Determine the (x, y) coordinate at the center of the cell enclosing the given text.  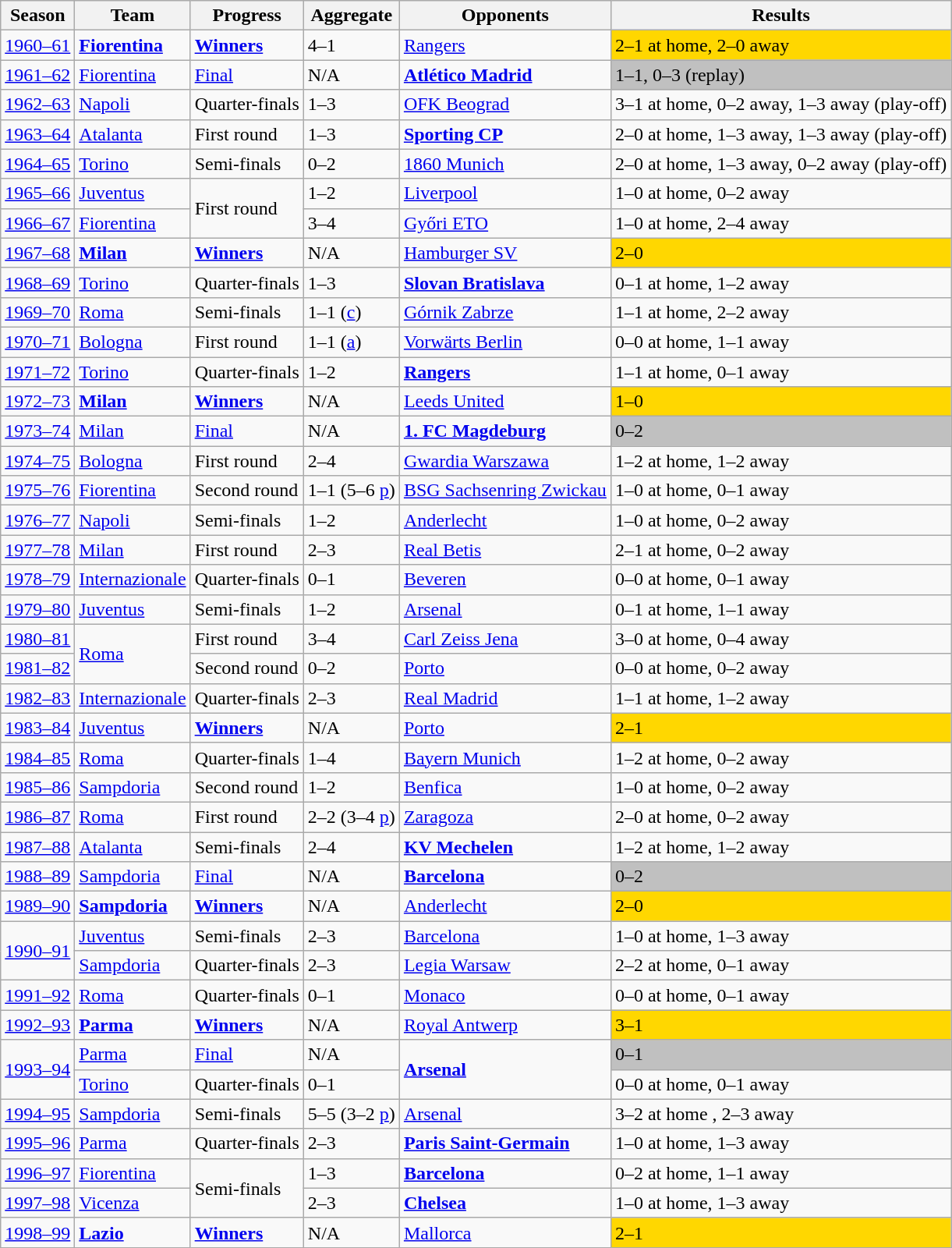
1–1 (c) (351, 312)
Lazio (133, 1232)
3–1 (780, 1025)
2–0 at home, 1–3 away, 0–2 away (play-off) (780, 164)
1965–66 (37, 193)
Paris Saint-Germain (505, 1143)
Real Madrid (505, 698)
1961–62 (37, 75)
Results (780, 16)
Benfica (505, 787)
Hamburger SV (505, 253)
1–0 (780, 402)
1962–63 (37, 105)
Opponents (505, 16)
Chelsea (505, 1203)
BSG Sachsenring Zwickau (505, 491)
Atlético Madrid (505, 75)
1–1 (a) (351, 342)
1966–67 (37, 223)
1989–90 (37, 906)
3–0 at home, 0–4 away (780, 639)
2–0 at home, 0–2 away (780, 817)
Legia Warsaw (505, 966)
0–0 at home, 1–1 away (780, 342)
1–2 at home, 0–2 away (780, 757)
1963–64 (37, 134)
1. FC Magdeburg (505, 431)
Season (37, 16)
Bayern Munich (505, 757)
4–1 (351, 45)
Royal Antwerp (505, 1025)
1972–73 (37, 402)
Vorwärts Berlin (505, 342)
Mallorca (505, 1232)
2–1 at home, 2–0 away (780, 45)
1973–74 (37, 431)
Beveren (505, 580)
1969–70 (37, 312)
Vicenza (133, 1203)
1981–82 (37, 668)
1990–91 (37, 951)
1–0 at home, 0–1 away (780, 491)
1977–78 (37, 550)
1998–99 (37, 1232)
Monaco (505, 995)
1976–77 (37, 520)
1980–81 (37, 639)
0–1 at home, 1–2 away (780, 282)
1–1, 0–3 (replay) (780, 75)
1970–71 (37, 342)
1996–97 (37, 1173)
Progress (246, 16)
Carl Zeiss Jena (505, 639)
1960–61 (37, 45)
1968–69 (37, 282)
1991–92 (37, 995)
2–2 (3–4 p) (351, 817)
1993–94 (37, 1069)
1987–88 (37, 846)
Real Betis (505, 550)
1992–93 (37, 1025)
Liverpool (505, 193)
Aggregate (351, 16)
1–1 (5–6 p) (351, 491)
OFK Beograd (505, 105)
Gwardia Warszawa (505, 461)
3–1 at home, 0–2 away, 1–3 away (play-off) (780, 105)
1–1 at home, 1–2 away (780, 698)
0–1 at home, 1–1 away (780, 609)
0–2 at home, 1–1 away (780, 1173)
1–1 at home, 2–2 away (780, 312)
1986–87 (37, 817)
Slovan Bratislava (505, 282)
1983–84 (37, 728)
1988–89 (37, 877)
1–1 at home, 0–1 away (780, 372)
2–1 at home, 0–2 away (780, 550)
Zaragoza (505, 817)
1997–98 (37, 1203)
Team (133, 16)
1984–85 (37, 757)
Sporting CP (505, 134)
1985–86 (37, 787)
2–0 at home, 1–3 away, 1–3 away (play-off) (780, 134)
1860 Munich (505, 164)
3–2 at home , 2–3 away (780, 1114)
1975–76 (37, 491)
1982–83 (37, 698)
1971–72 (37, 372)
1–4 (351, 757)
KV Mechelen (505, 846)
1979–80 (37, 609)
Górnik Zabrze (505, 312)
1974–75 (37, 461)
1995–96 (37, 1143)
Győri ETO (505, 223)
1964–65 (37, 164)
1–0 at home, 2–4 away (780, 223)
5–5 (3–2 p) (351, 1114)
1994–95 (37, 1114)
1967–68 (37, 253)
1978–79 (37, 580)
0–0 at home, 0–2 away (780, 668)
2–2 at home, 0–1 away (780, 966)
Leeds United (505, 402)
